Capture the cell that displays the provided text and extract its [x, y] central coordinate. 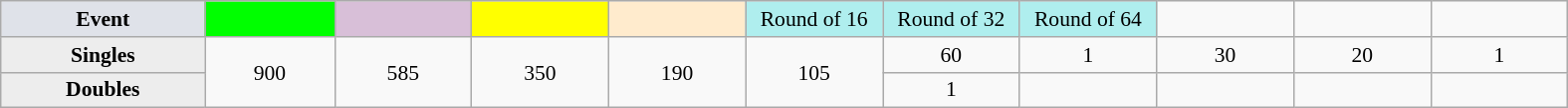
350 [541, 72]
Singles [104, 55]
Round of 16 [814, 19]
900 [270, 72]
30 [1226, 55]
Event [104, 19]
190 [677, 72]
Doubles [104, 90]
105 [814, 72]
20 [1362, 55]
60 [951, 55]
Round of 64 [1088, 19]
585 [403, 72]
Round of 32 [951, 19]
